Provide the (x, y) coordinate of the cell's center where the given text is located.  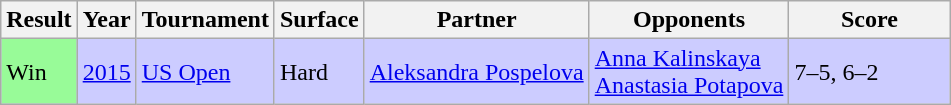
2015 (106, 72)
Win (39, 72)
Score (870, 20)
Aleksandra Pospelova (476, 72)
Tournament (205, 20)
7–5, 6–2 (870, 72)
Opponents (689, 20)
Partner (476, 20)
Year (106, 20)
Hard (319, 72)
Anna Kalinskaya Anastasia Potapova (689, 72)
Surface (319, 20)
US Open (205, 72)
Result (39, 20)
